Return the [x, y] coordinate for the center point of the cell that contains the specified text.  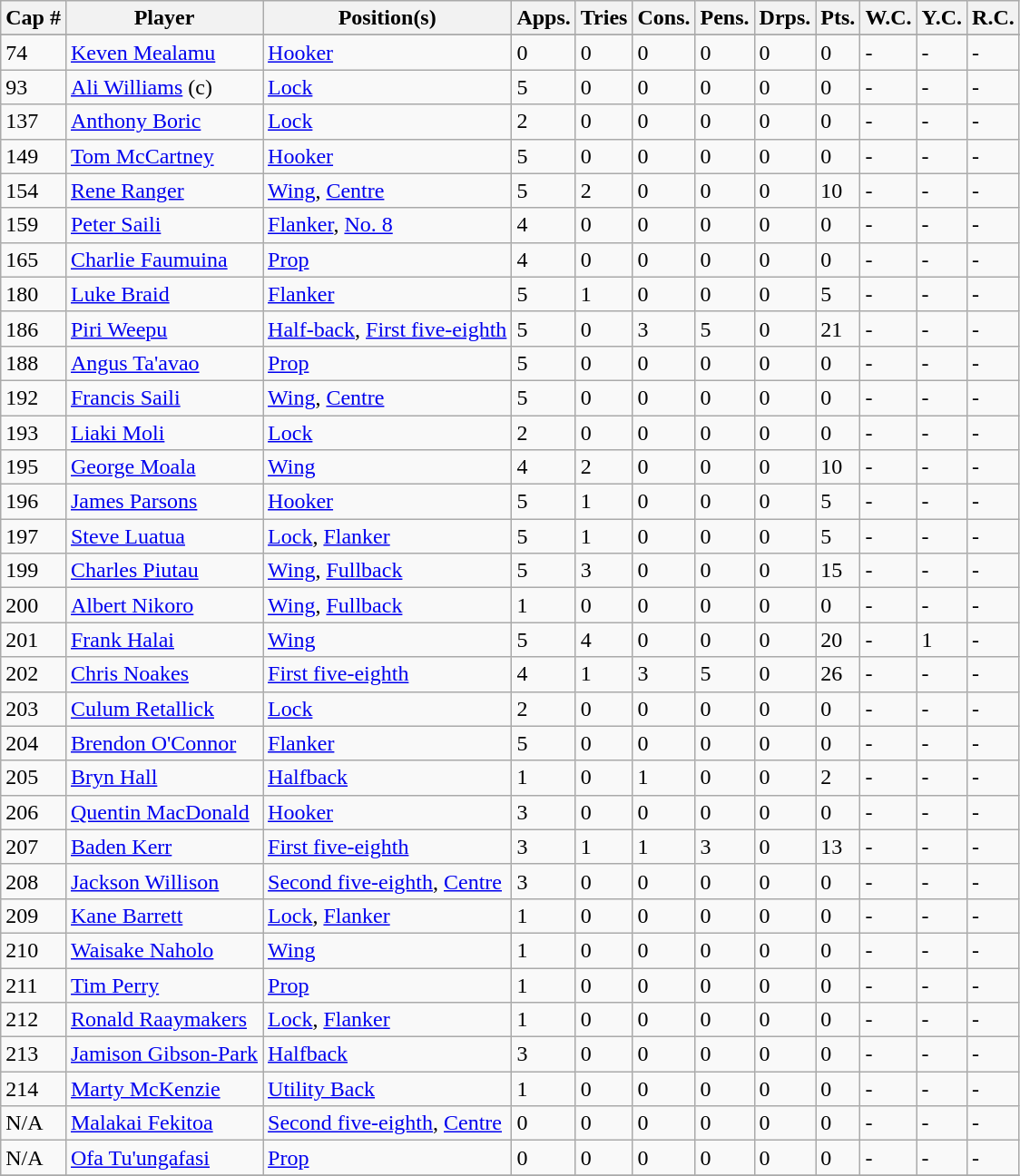
165 [34, 260]
20 [839, 640]
Jamison Gibson-Park [163, 1054]
186 [34, 328]
Jackson Willison [163, 881]
Frank Halai [163, 640]
195 [34, 467]
Francis Saili [163, 397]
202 [34, 674]
213 [34, 1054]
Tries [604, 18]
204 [34, 743]
159 [34, 225]
196 [34, 502]
Bryn Hall [163, 778]
Ofa Tu'ungafasi [163, 1158]
Pens. [724, 18]
Peter Saili [163, 225]
188 [34, 363]
Player [163, 18]
Piri Weepu [163, 328]
Marty McKenzie [163, 1089]
R.C. [994, 18]
200 [34, 605]
21 [839, 328]
Chris Noakes [163, 674]
74 [34, 53]
Keven Mealamu [163, 53]
208 [34, 881]
Tim Perry [163, 985]
192 [34, 397]
Y.C. [942, 18]
210 [34, 950]
15 [839, 571]
212 [34, 1020]
Tom McCartney [163, 156]
199 [34, 571]
Ronald Raaymakers [163, 1020]
93 [34, 87]
Cons. [664, 18]
Quentin MacDonald [163, 812]
Charlie Faumuina [163, 260]
13 [839, 847]
Utility Back [387, 1089]
Liaki Moli [163, 433]
197 [34, 536]
Flanker, No. 8 [387, 225]
Drps. [785, 18]
Half-back, First five-eighth [387, 328]
206 [34, 812]
201 [34, 640]
Steve Luatua [163, 536]
207 [34, 847]
209 [34, 916]
Ali Williams (c) [163, 87]
149 [34, 156]
Anthony Boric [163, 122]
154 [34, 191]
26 [839, 674]
Position(s) [387, 18]
James Parsons [163, 502]
Waisake Naholo [163, 950]
211 [34, 985]
205 [34, 778]
Angus Ta'avao [163, 363]
Culum Retallick [163, 709]
193 [34, 433]
Cap # [34, 18]
George Moala [163, 467]
W.C. [888, 18]
Pts. [839, 18]
Malakai Fekitoa [163, 1123]
203 [34, 709]
Rene Ranger [163, 191]
180 [34, 294]
Baden Kerr [163, 847]
214 [34, 1089]
Albert Nikoro [163, 605]
Kane Barrett [163, 916]
Charles Piutau [163, 571]
Luke Braid [163, 294]
Brendon O'Connor [163, 743]
137 [34, 122]
Apps. [544, 18]
